For the text-containing cell, return its midpoint in [x, y] coordinate format. 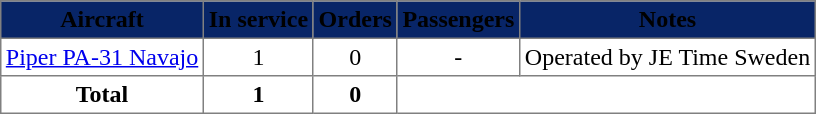
Notes [668, 20]
Operated by JE Time Sweden [668, 57]
In service [259, 20]
Total [102, 95]
Orders [355, 20]
Aircraft [102, 20]
Piper PA-31 Navajo [102, 57]
Passengers [458, 20]
- [458, 57]
